Search for the cell housing the specified text and yield its (x, y) center coordinate. 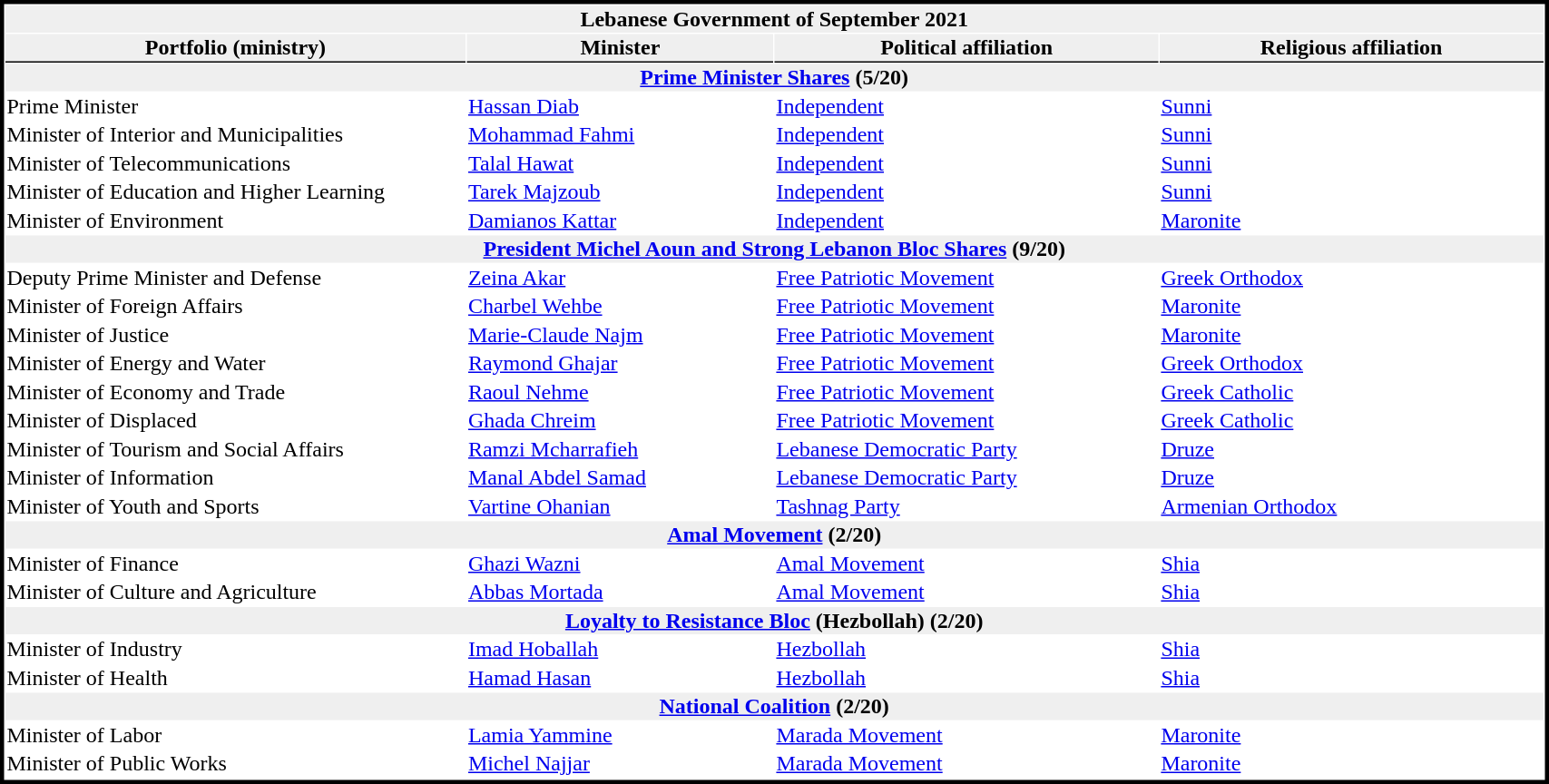
Minister of Finance (236, 563)
Amal Movement (2/20) (774, 534)
Vartine Ohanian (620, 506)
Minister of Telecommunications (236, 163)
Ghazi Wazni (620, 563)
Hassan Diab (620, 106)
Raoul Nehme (620, 392)
Prime Minister (236, 106)
Minister of Environment (236, 220)
Minister of Displaced (236, 420)
Zeina Akar (620, 278)
Prime Minister Shares (5/20) (774, 77)
Minister of Youth and Sports (236, 506)
Minister of Labor (236, 735)
Hamad Hasan (620, 678)
Minister of Culture and Agriculture (236, 593)
Portfolio (ministry) (236, 49)
Lebanese Government of September 2021 (774, 19)
Armenian Orthodox (1352, 506)
Minister of Tourism and Social Affairs (236, 449)
Minister of Information (236, 478)
President Michel Aoun and Strong Lebanon Bloc Shares (9/20) (774, 250)
Raymond Ghajar (620, 364)
Minister of Foreign Affairs (236, 306)
Talal Hawat (620, 163)
Tarek Majzoub (620, 191)
Manal Abdel Samad (620, 478)
Ghada Chreim (620, 420)
Minister (620, 49)
Tashnag Party (966, 506)
Political affiliation (966, 49)
Marie-Claude Najm (620, 335)
National Coalition (2/20) (774, 707)
Deputy Prime Minister and Defense (236, 278)
Minister of Justice (236, 335)
Imad Hoballah (620, 649)
Religious affiliation (1352, 49)
Minister of Interior and Municipalities (236, 135)
Damianos Kattar (620, 220)
Abbas Mortada (620, 593)
Minister of Public Works (236, 763)
Minister of Energy and Water (236, 364)
Minister of Economy and Trade (236, 392)
Minister of Education and Higher Learning (236, 191)
Charbel Wehbe (620, 306)
Loyalty to Resistance Bloc (Hezbollah) (2/20) (774, 621)
Minister of Health (236, 678)
Michel Najjar (620, 763)
Lamia Yammine (620, 735)
Minister of Industry (236, 649)
Mohammad Fahmi (620, 135)
Ramzi Mcharrafieh (620, 449)
